Detect which cell encompasses the target text, then output its (x, y) center coordinate. 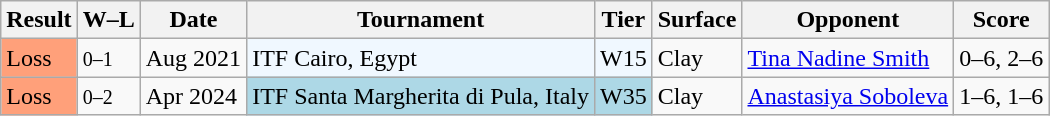
W15 (624, 58)
Tina Nadine Smith (848, 58)
Apr 2024 (193, 96)
ITF Cairo, Egypt (421, 58)
Anastasiya Soboleva (848, 96)
Date (193, 20)
Result (39, 20)
Aug 2021 (193, 58)
ITF Santa Margherita di Pula, Italy (421, 96)
W35 (624, 96)
Tournament (421, 20)
0–1 (108, 58)
Surface (697, 20)
W–L (108, 20)
0–6, 2–6 (1002, 58)
Opponent (848, 20)
0–2 (108, 96)
Score (1002, 20)
1–6, 1–6 (1002, 96)
Tier (624, 20)
